Determine the [x, y] coordinate at the center of the cell enclosing the given text.  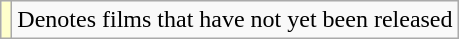
Denotes films that have not yet been released [235, 20]
